Capture the cell that displays the provided text and extract its [x, y] central coordinate. 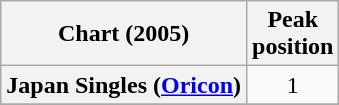
Japan Singles (Oricon) [124, 85]
Peakposition [293, 34]
Chart (2005) [124, 34]
1 [293, 85]
